Capture the cell that displays the provided text and extract its [x, y] central coordinate. 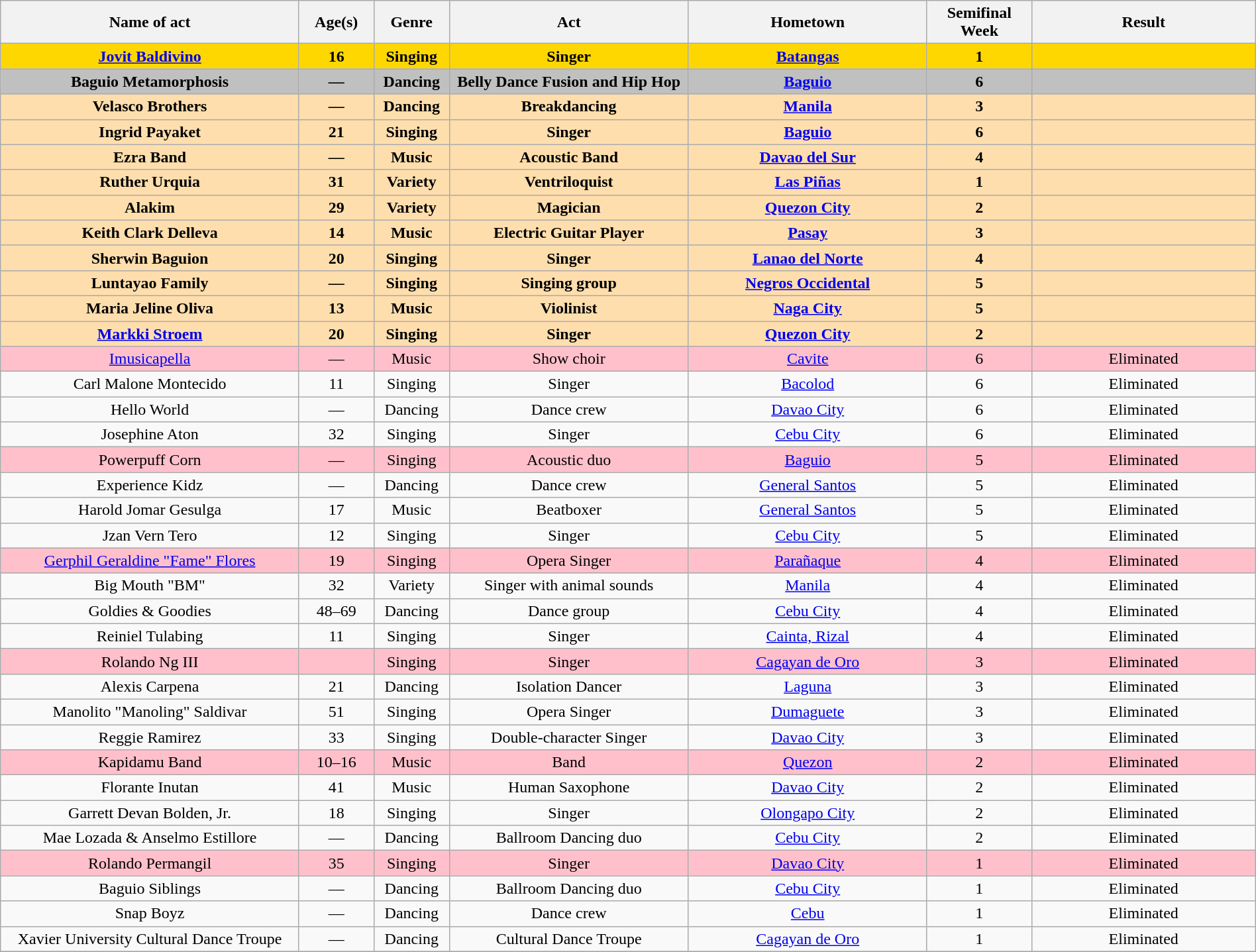
12 [337, 535]
Act [568, 23]
Jovit Baldivino [150, 56]
13 [337, 308]
Cavite [808, 359]
48–69 [337, 611]
Florante Inutan [150, 788]
Human Saxophone [568, 788]
Acoustic Band [568, 157]
31 [337, 182]
41 [337, 788]
Markki Stroem [150, 333]
Luntayao Family [150, 283]
16 [337, 56]
Sherwin Baguion [150, 258]
Kapidamu Band [150, 763]
19 [337, 560]
Breakdancing [568, 107]
Quezon [808, 763]
Harold Jomar Gesulga [150, 510]
Hello World [150, 409]
29 [337, 207]
Alakim [150, 207]
Carl Malone Montecido [150, 384]
Acoustic duo [568, 460]
Name of act [150, 23]
Semifinal Week [979, 23]
Reiniel Tulabing [150, 636]
35 [337, 863]
Mae Lozada & Anselmo Estillore [150, 838]
51 [337, 712]
Double-character Singer [568, 737]
Goldies & Goodies [150, 611]
Baguio Metamorphosis [150, 81]
10–16 [337, 763]
Baguio Siblings [150, 888]
Olongapo City [808, 813]
Age(s) [337, 23]
Show choir [568, 359]
Snap Boyz [150, 914]
Cainta, Rizal [808, 636]
Genre [411, 23]
Ruther Urquia [150, 182]
Violinist [568, 308]
Keith Clark Delleva [150, 233]
Ezra Band [150, 157]
Result [1143, 23]
Singer with animal sounds [568, 586]
Experience Kidz [150, 485]
Manolito "Manoling" Saldivar [150, 712]
Band [568, 763]
Maria Jeline Oliva [150, 308]
Josephine Aton [150, 435]
Cultural Dance Troupe [568, 939]
Xavier University Cultural Dance Troupe [150, 939]
Magician [568, 207]
Electric Guitar Player [568, 233]
18 [337, 813]
14 [337, 233]
Rolando Ng III [150, 661]
Reggie Ramirez [150, 737]
Naga City [808, 308]
Hometown [808, 23]
Singing group [568, 283]
Lanao del Norte [808, 258]
Rolando Permangil [150, 863]
Jzan Vern Tero [150, 535]
Davao del Sur [808, 157]
Pasay [808, 233]
Negros Occidental [808, 283]
Bacolod [808, 384]
Laguna [808, 686]
Gerphil Geraldine "Fame" Flores [150, 560]
Cebu [808, 914]
Dance group [568, 611]
Dumaguete [808, 712]
Las Piñas [808, 182]
Ingrid Payaket [150, 132]
Garrett Devan Bolden, Jr. [150, 813]
Velasco Brothers [150, 107]
Batangas [808, 56]
Beatboxer [568, 510]
Big Mouth "BM" [150, 586]
Parañaque [808, 560]
33 [337, 737]
Ventriloquist [568, 182]
Alexis Carpena [150, 686]
Imusicapella [150, 359]
17 [337, 510]
Belly Dance Fusion and Hip Hop [568, 81]
Powerpuff Corn [150, 460]
Isolation Dancer [568, 686]
